Search for the cell housing the specified text and yield its [X, Y] center coordinate. 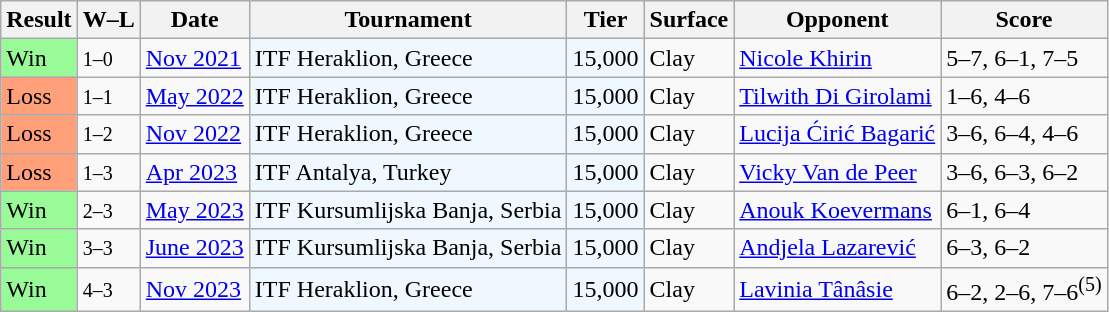
1–0 [108, 58]
June 2023 [194, 248]
Surface [689, 20]
Nov 2021 [194, 58]
Apr 2023 [194, 172]
2–3 [108, 210]
Tier [606, 20]
3–3 [108, 248]
1–1 [108, 96]
1–3 [108, 172]
Tournament [408, 20]
Lucija Ćirić Bagarić [838, 134]
1–2 [108, 134]
W–L [108, 20]
Score [1024, 20]
Nov 2023 [194, 290]
Date [194, 20]
Lavinia Tânâsie [838, 290]
Vicky Van de Peer [838, 172]
Anouk Koevermans [838, 210]
6–3, 6–2 [1024, 248]
6–1, 6–4 [1024, 210]
1–6, 4–6 [1024, 96]
Opponent [838, 20]
May 2022 [194, 96]
4–3 [108, 290]
Nov 2022 [194, 134]
3–6, 6–3, 6–2 [1024, 172]
May 2023 [194, 210]
6–2, 2–6, 7–6(5) [1024, 290]
ITF Antalya, Turkey [408, 172]
Nicole Khirin [838, 58]
Result [39, 20]
5–7, 6–1, 7–5 [1024, 58]
Tilwith Di Girolami [838, 96]
Andjela Lazarević [838, 248]
3–6, 6–4, 4–6 [1024, 134]
